Return (x, y) of the center of cell containing provided text 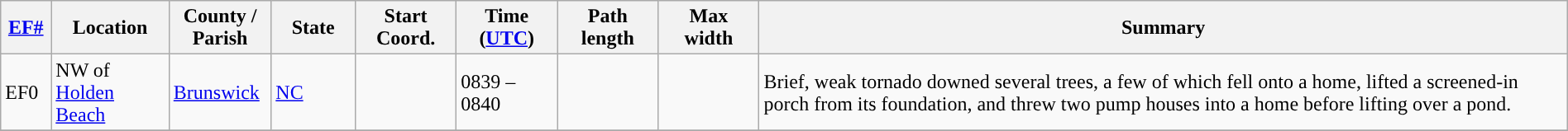
NC (313, 92)
State (313, 28)
Max width (709, 28)
EF# (26, 28)
Location (110, 28)
Path length (608, 28)
Time (UTC) (507, 28)
County / Parish (220, 28)
EF0 (26, 92)
Start Coord. (406, 28)
Brunswick (220, 92)
0839 – 0840 (507, 92)
Summary (1163, 28)
NW of Holden Beach (110, 92)
